Detect which cell encompasses the target text, then output its (X, Y) center coordinate. 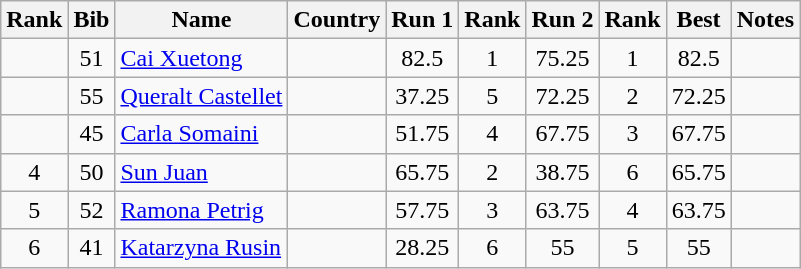
Queralt Castellet (202, 96)
37.25 (422, 96)
51 (92, 58)
Run 2 (562, 20)
Ramona Petrig (202, 210)
Name (202, 20)
Katarzyna Rusin (202, 248)
Cai Xuetong (202, 58)
75.25 (562, 58)
52 (92, 210)
Country (337, 20)
28.25 (422, 248)
50 (92, 172)
Notes (765, 20)
Run 1 (422, 20)
41 (92, 248)
38.75 (562, 172)
Carla Somaini (202, 134)
45 (92, 134)
57.75 (422, 210)
Bib (92, 20)
Best (698, 20)
Sun Juan (202, 172)
51.75 (422, 134)
